Detect which cell encompasses the target text, then output its (x, y) center coordinate. 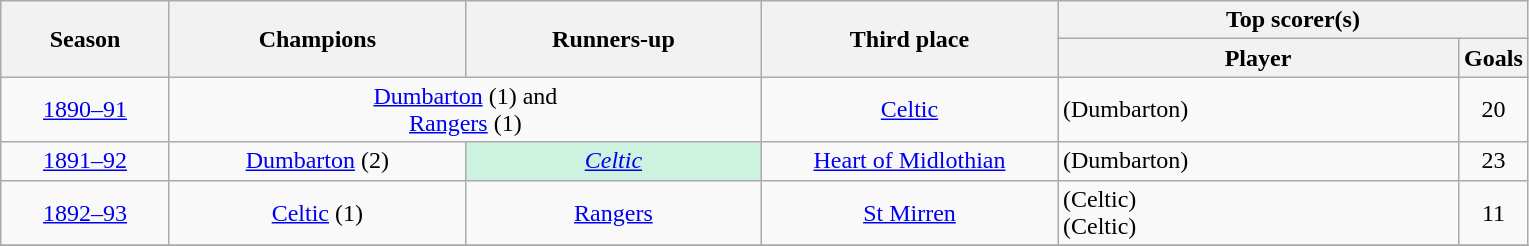
1890–91 (86, 110)
Season (86, 39)
20 (1494, 110)
(Celtic) (Celtic) (1258, 212)
1891–92 (86, 161)
Dumbarton (2) (317, 161)
Player (1258, 58)
Third place (909, 39)
23 (1494, 161)
Champions (317, 39)
Top scorer(s) (1294, 20)
11 (1494, 212)
Dumbarton (1) andRangers (1) (465, 110)
1892–93 (86, 212)
Rangers (613, 212)
Celtic (1) (317, 212)
Heart of Midlothian (909, 161)
Goals (1494, 58)
Runners-up (613, 39)
St Mirren (909, 212)
